Capture the cell that displays the provided text and extract its (x, y) central coordinate. 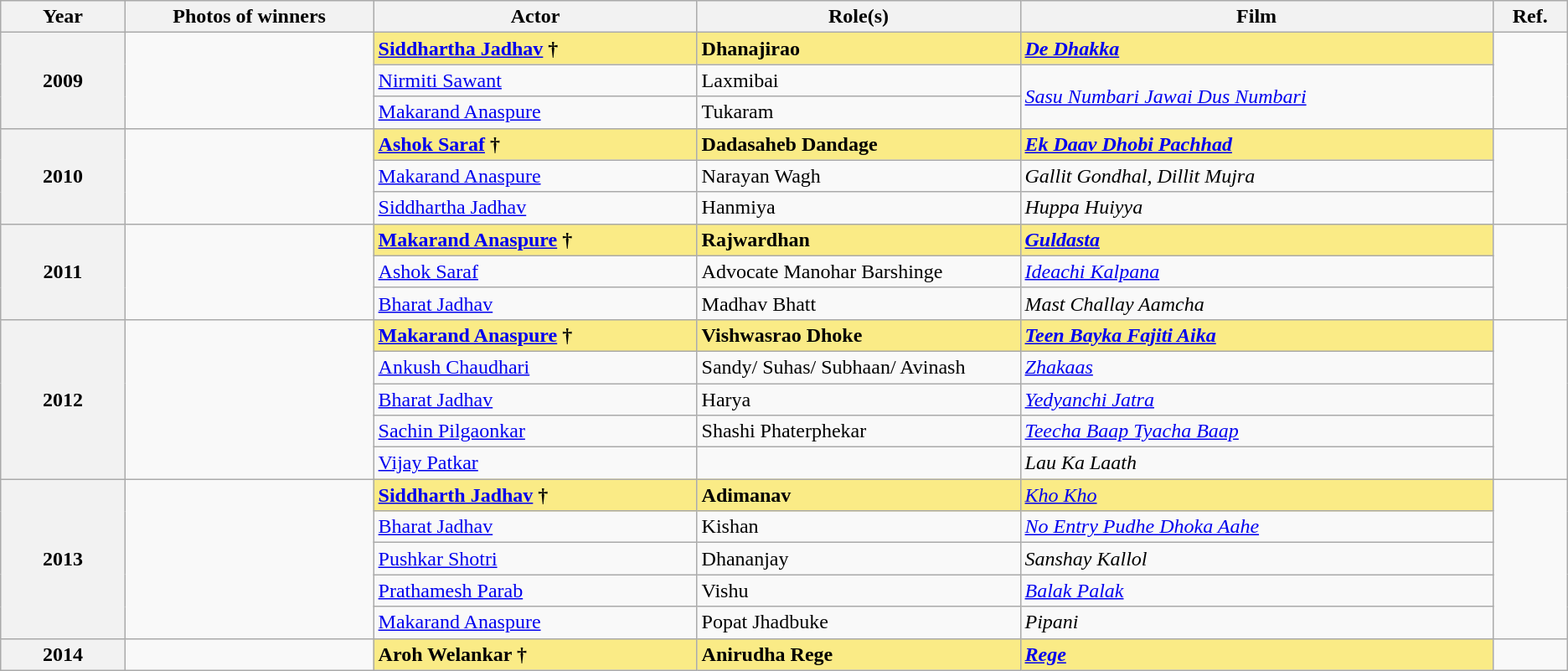
Siddharth Jadhav † (535, 495)
Shashi Phaterphekar (859, 431)
Kishan (859, 527)
Siddhartha Jadhav † (535, 49)
Ashok Saraf (535, 271)
De Dhakka (1256, 49)
Anirudha Rege (859, 654)
Year (63, 17)
2010 (63, 176)
Prathamesh Parab (535, 591)
2009 (63, 80)
Lau Ka Laath (1256, 463)
2012 (63, 399)
Ek Daav Dhobi Pachhad (1256, 144)
Ashok Saraf † (535, 144)
Pipani (1256, 622)
Huppa Huiyya (1256, 208)
Guldasta (1256, 240)
Sasu Numbari Jawai Dus Numbari (1256, 96)
Aroh Welankar † (535, 654)
Mast Challay Aamcha (1256, 303)
Advocate Manohar Barshinge (859, 271)
Pushkar Shotri (535, 559)
Ref. (1529, 17)
Gallit Gondhal, Dillit Mujra (1256, 176)
Zhakaas (1256, 367)
Sanshay Kallol (1256, 559)
Vishu (859, 591)
Hanmiya (859, 208)
Kho Kho (1256, 495)
Madhav Bhatt (859, 303)
Ideachi Kalpana (1256, 271)
Role(s) (859, 17)
Balak Palak (1256, 591)
Ankush Chaudhari (535, 367)
Laxmibai (859, 80)
2013 (63, 559)
Photos of winners (250, 17)
Dadasaheb Dandage (859, 144)
No Entry Pudhe Dhoka Aahe (1256, 527)
Sachin Pilgaonkar (535, 431)
Actor (535, 17)
Sandy/ Suhas/ Subhaan/ Avinash (859, 367)
Rajwardhan (859, 240)
Film (1256, 17)
Popat Jhadbuke (859, 622)
Dhananjay (859, 559)
Tukaram (859, 112)
Teecha Baap Tyacha Baap (1256, 431)
Harya (859, 400)
2014 (63, 654)
Adimanav (859, 495)
Yedyanchi Jatra (1256, 400)
Siddhartha Jadhav (535, 208)
Dhanajirao (859, 49)
Vijay Patkar (535, 463)
Vishwasrao Dhoke (859, 335)
Narayan Wagh (859, 176)
2011 (63, 271)
Rege (1256, 654)
Nirmiti Sawant (535, 80)
Teen Bayka Fajiti Aika (1256, 335)
